Search for the cell housing the specified text and yield its (X, Y) center coordinate. 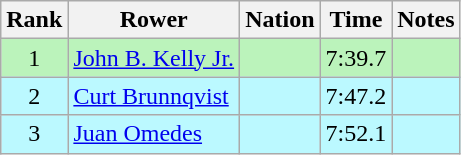
Curt Brunnqvist (154, 96)
Juan Omedes (154, 134)
Nation (280, 20)
2 (34, 96)
7:39.7 (356, 58)
1 (34, 58)
Time (356, 20)
7:47.2 (356, 96)
Rower (154, 20)
3 (34, 134)
John B. Kelly Jr. (154, 58)
Notes (426, 20)
7:52.1 (356, 134)
Rank (34, 20)
